Identify which cell holds the provided text, then report its (x, y) central coordinate. 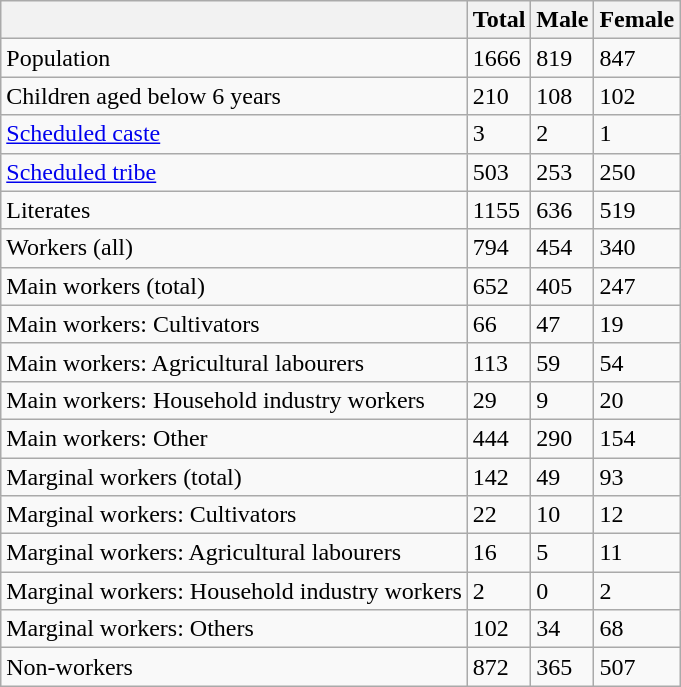
3 (499, 134)
794 (499, 248)
210 (499, 96)
0 (562, 591)
29 (499, 400)
Marginal workers (total) (234, 477)
10 (562, 515)
Marginal workers: Others (234, 629)
Main workers (total) (234, 286)
Scheduled caste (234, 134)
365 (562, 667)
1 (637, 134)
Non-workers (234, 667)
454 (562, 248)
34 (562, 629)
253 (562, 172)
Female (637, 20)
444 (499, 438)
340 (637, 248)
872 (499, 667)
405 (562, 286)
819 (562, 58)
154 (637, 438)
59 (562, 362)
19 (637, 324)
Main workers: Other (234, 438)
Marginal workers: Cultivators (234, 515)
847 (637, 58)
12 (637, 515)
Main workers: Cultivators (234, 324)
Children aged below 6 years (234, 96)
1155 (499, 210)
Workers (all) (234, 248)
Scheduled tribe (234, 172)
9 (562, 400)
66 (499, 324)
Marginal workers: Agricultural labourers (234, 553)
108 (562, 96)
93 (637, 477)
Literates (234, 210)
636 (562, 210)
Main workers: Household industry workers (234, 400)
290 (562, 438)
503 (499, 172)
652 (499, 286)
20 (637, 400)
68 (637, 629)
250 (637, 172)
5 (562, 553)
113 (499, 362)
1666 (499, 58)
507 (637, 667)
Main workers: Agricultural labourers (234, 362)
Total (499, 20)
Marginal workers: Household industry workers (234, 591)
54 (637, 362)
Male (562, 20)
247 (637, 286)
11 (637, 553)
22 (499, 515)
16 (499, 553)
47 (562, 324)
49 (562, 477)
142 (499, 477)
Population (234, 58)
519 (637, 210)
